Find where the given text appears and provide that cell's center as [X, Y] coordinate. 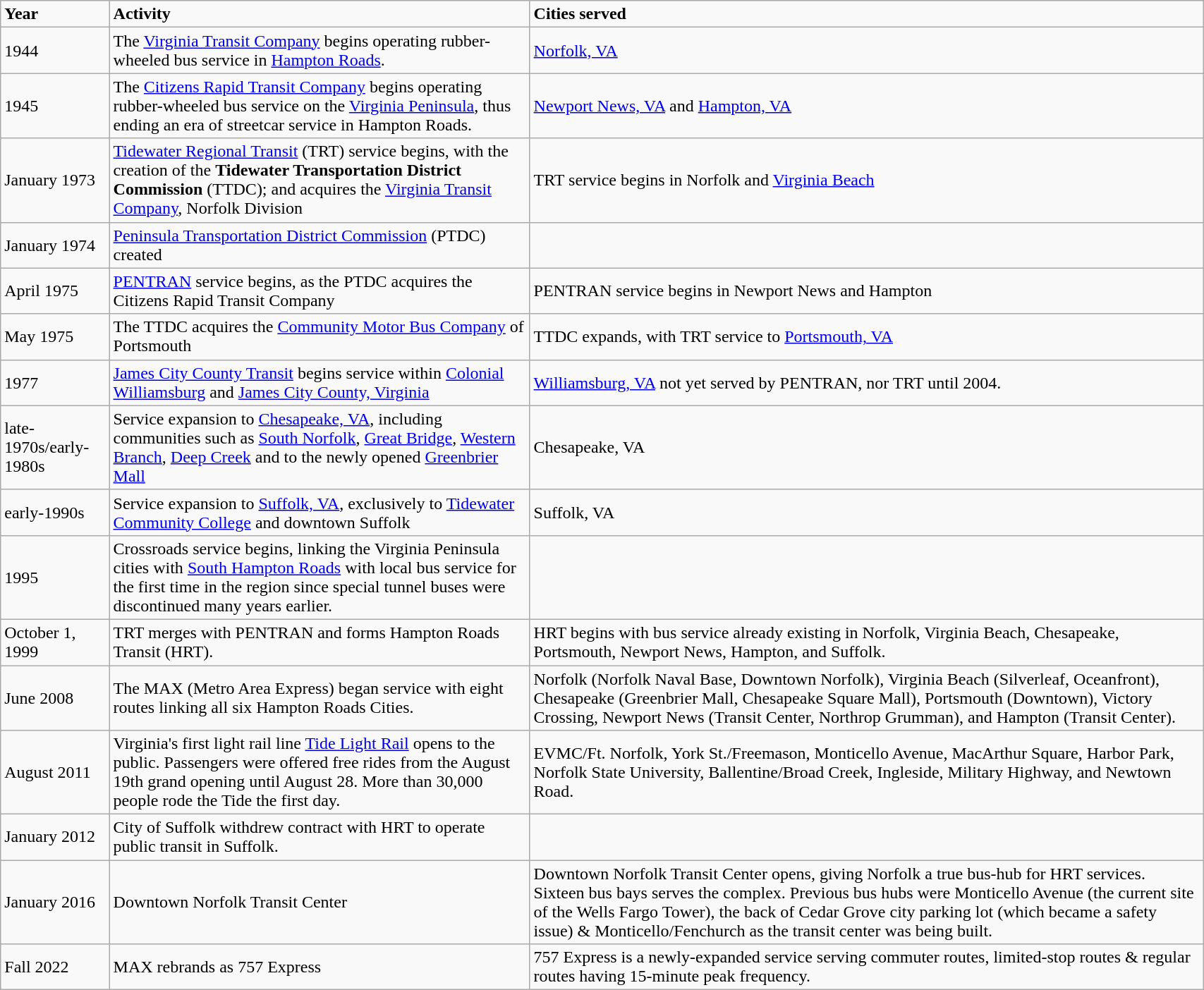
The MAX (Metro Area Express) began service with eight routes linking all six Hampton Roads Cities. [320, 698]
Service expansion to Suffolk, VA, exclusively to Tidewater Community College and downtown Suffolk [320, 512]
City of Suffolk withdrew contract with HRT to operate public transit in Suffolk. [320, 838]
January 2016 [55, 903]
1944 [55, 51]
June 2008 [55, 698]
1945 [55, 106]
TTDC expands, with TRT service to Portsmouth, VA [866, 337]
Downtown Norfolk Transit Center [320, 903]
Cities served [866, 14]
January 1974 [55, 245]
PENTRAN service begins, as the PTDC acquires the Citizens Rapid Transit Company [320, 291]
October 1, 1999 [55, 642]
1995 [55, 577]
James City County Transit begins service within Colonial Williamsburg and James City County, Virginia [320, 382]
TRT service begins in Norfolk and Virginia Beach [866, 181]
Activity [320, 14]
Fall 2022 [55, 967]
757 Express is a newly-expanded service serving commuter routes, limited-stop routes & regular routes having 15-minute peak frequency. [866, 967]
May 1975 [55, 337]
August 2011 [55, 773]
early-1990s [55, 512]
The Virginia Transit Company begins operating rubber-wheeled bus service in Hampton Roads. [320, 51]
1977 [55, 382]
late-1970s/early-1980s [55, 447]
Newport News, VA and Hampton, VA [866, 106]
TRT merges with PENTRAN and forms Hampton Roads Transit (HRT). [320, 642]
January 2012 [55, 838]
January 1973 [55, 181]
Chesapeake, VA [866, 447]
HRT begins with bus service already existing in Norfolk, Virginia Beach, Chesapeake, Portsmouth, Newport News, Hampton, and Suffolk. [866, 642]
The TTDC acquires the Community Motor Bus Company of Portsmouth [320, 337]
April 1975 [55, 291]
Norfolk, VA [866, 51]
Year [55, 14]
Williamsburg, VA not yet served by PENTRAN, nor TRT until 2004. [866, 382]
Suffolk, VA [866, 512]
Peninsula Transportation District Commission (PTDC) created [320, 245]
PENTRAN service begins in Newport News and Hampton [866, 291]
MAX rebrands as 757 Express [320, 967]
